Determine the [X, Y] coordinate at the center of the cell enclosing the given text.  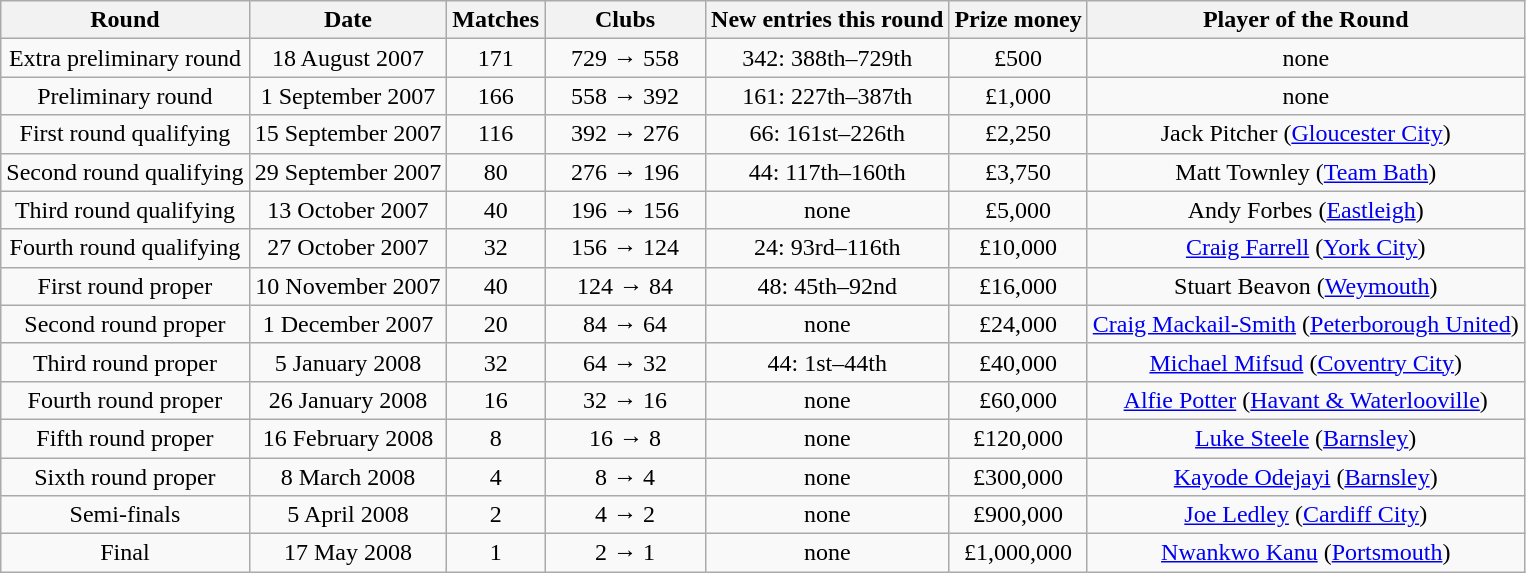
£24,000 [1018, 324]
£2,250 [1018, 134]
Third round qualifying [125, 210]
Second round qualifying [125, 172]
First round qualifying [125, 134]
Final [125, 553]
1 September 2007 [348, 96]
Michael Mifsud (Coventry City) [1306, 362]
64 → 32 [626, 362]
156 → 124 [626, 248]
5 January 2008 [348, 362]
Fourth round proper [125, 400]
Sixth round proper [125, 477]
2 → 1 [626, 553]
171 [496, 58]
Extra preliminary round [125, 58]
Second round proper [125, 324]
15 September 2007 [348, 134]
£120,000 [1018, 438]
£500 [1018, 58]
Craig Farrell (York City) [1306, 248]
5 April 2008 [348, 515]
16 [496, 400]
558 → 392 [626, 96]
Third round proper [125, 362]
Stuart Beavon (Weymouth) [1306, 286]
2 [496, 515]
Matches [496, 20]
166 [496, 96]
32 → 16 [626, 400]
84 → 64 [626, 324]
£5,000 [1018, 210]
£10,000 [1018, 248]
Alfie Potter (Havant & Waterlooville) [1306, 400]
26 January 2008 [348, 400]
196 → 156 [626, 210]
4 → 2 [626, 515]
Luke Steele (Barnsley) [1306, 438]
342: 388th–729th [828, 58]
£16,000 [1018, 286]
Kayode Odejayi (Barnsley) [1306, 477]
48: 45th–92nd [828, 286]
4 [496, 477]
Date [348, 20]
Nwankwo Kanu (Portsmouth) [1306, 553]
27 October 2007 [348, 248]
£300,000 [1018, 477]
80 [496, 172]
20 [496, 324]
Matt Townley (Team Bath) [1306, 172]
Andy Forbes (Eastleigh) [1306, 210]
17 May 2008 [348, 553]
729 → 558 [626, 58]
£1,000 [1018, 96]
161: 227th–387th [828, 96]
£40,000 [1018, 362]
1 December 2007 [348, 324]
13 October 2007 [348, 210]
Clubs [626, 20]
£3,750 [1018, 172]
First round proper [125, 286]
8 → 4 [626, 477]
£900,000 [1018, 515]
Fourth round qualifying [125, 248]
8 [496, 438]
44: 117th–160th [828, 172]
Jack Pitcher (Gloucester City) [1306, 134]
392 → 276 [626, 134]
24: 93rd–116th [828, 248]
Round [125, 20]
Prize money [1018, 20]
New entries this round [828, 20]
1 [496, 553]
66: 161st–226th [828, 134]
Preliminary round [125, 96]
276 → 196 [626, 172]
16 → 8 [626, 438]
124 → 84 [626, 286]
Semi-finals [125, 515]
£1,000,000 [1018, 553]
29 September 2007 [348, 172]
10 November 2007 [348, 286]
Fifth round proper [125, 438]
£60,000 [1018, 400]
116 [496, 134]
Joe Ledley (Cardiff City) [1306, 515]
Craig Mackail-Smith (Peterborough United) [1306, 324]
8 March 2008 [348, 477]
16 February 2008 [348, 438]
44: 1st–44th [828, 362]
18 August 2007 [348, 58]
Player of the Round [1306, 20]
